Return (x, y) of the center of cell containing provided text 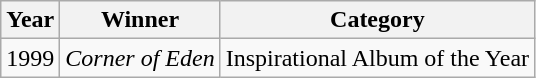
Year (30, 20)
Corner of Eden (140, 58)
1999 (30, 58)
Winner (140, 20)
Category (377, 20)
Inspirational Album of the Year (377, 58)
